From the cell containing the given text, extract its center point as (x, y) coordinate. 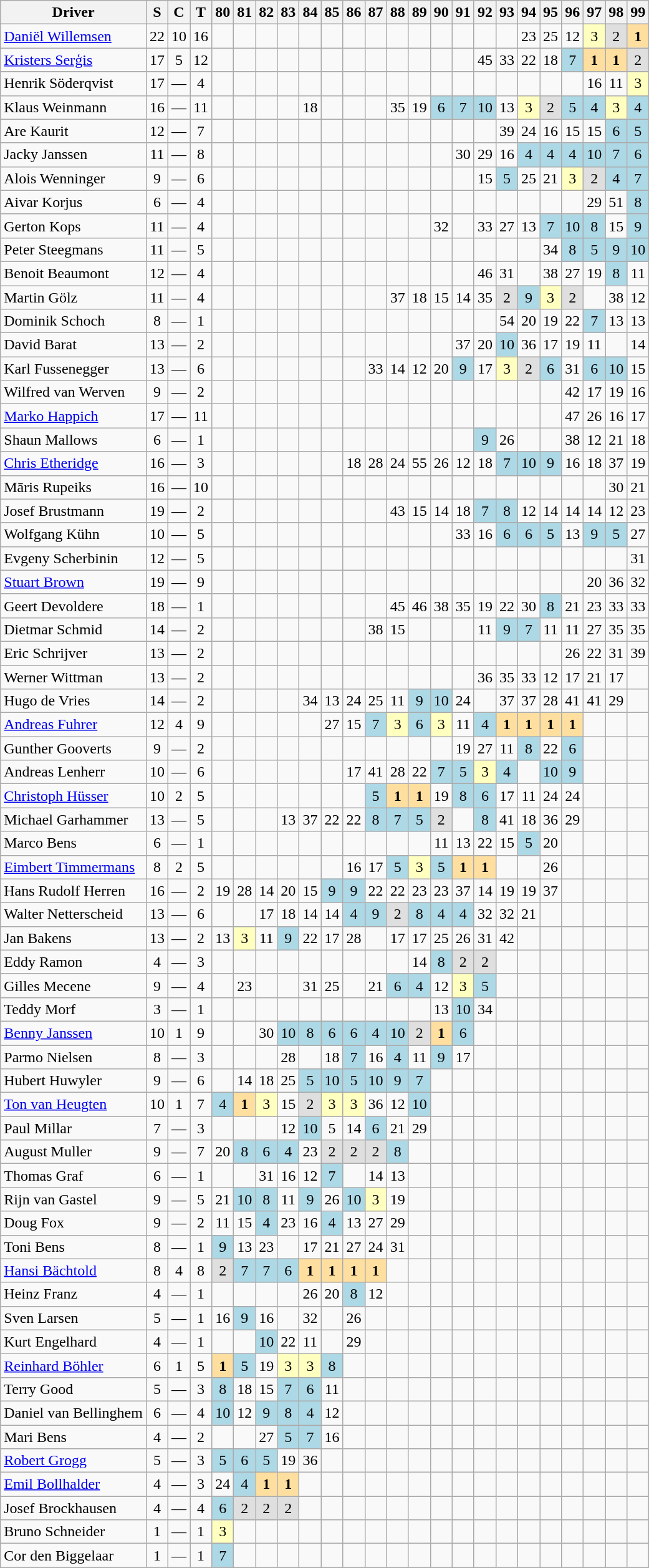
Paul Millar (74, 1128)
Hans Rudolf Herren (74, 891)
81 (244, 12)
August Muller (74, 1152)
94 (529, 12)
87 (375, 12)
Kurt Engelhard (74, 1342)
David Barat (74, 345)
54 (506, 321)
Geert Devoldere (74, 606)
99 (638, 12)
Daniel van Bellinghem (74, 1413)
84 (310, 12)
43 (398, 511)
Benoit Beaumont (74, 273)
Andreas Fuhrer (74, 725)
Emil Bollhalder (74, 1484)
Parmo Nielsen (74, 1057)
Hugo de Vries (74, 701)
80 (223, 12)
Driver (74, 12)
89 (419, 12)
Eric Schrijver (74, 653)
Walter Netterscheid (74, 914)
47 (572, 416)
95 (551, 12)
Hansi Bächtold (74, 1270)
Terry Good (74, 1389)
Sven Larsen (74, 1318)
Klaus Weinmann (74, 107)
86 (354, 12)
Peter Steegmans (74, 249)
Hubert Huwyler (74, 1081)
Benny Janssen (74, 1033)
55 (419, 463)
Reinhard Böhler (74, 1365)
Chris Etheridge (74, 463)
Doug Fox (74, 1223)
Eimbert Timmermans (74, 867)
93 (506, 12)
Toni Bens (74, 1247)
Alois Wenninger (74, 178)
Heinz Franz (74, 1294)
Are Kaurit (74, 131)
S (157, 12)
Dominik Schoch (74, 321)
Andreas Lenherr (74, 772)
98 (616, 12)
Wolfgang Kühn (74, 535)
83 (288, 12)
Jan Bakens (74, 938)
Josef Brockhausen (74, 1508)
Māris Rupeiks (74, 487)
51 (616, 202)
Aivar Korjus (74, 202)
Rijn van Gastel (74, 1199)
90 (441, 12)
Martin Gölz (74, 298)
Jacky Janssen (74, 155)
Henrik Söderqvist (74, 84)
88 (398, 12)
Daniël Willemsen (74, 36)
Shaun Mallows (74, 440)
Christoph Hüsser (74, 796)
Wilfred van Werven (74, 392)
91 (463, 12)
Eddy Ramon (74, 962)
Mari Bens (74, 1436)
82 (267, 12)
Bruno Schneider (74, 1532)
Evgeny Scherbinin (74, 558)
Gerton Kops (74, 226)
Thomas Graf (74, 1176)
96 (572, 12)
Josef Brustmann (74, 511)
Robert Grogg (74, 1461)
Gunther Gooverts (74, 748)
Gilles Mecene (74, 985)
Kristers Serģis (74, 60)
Karl Fussenegger (74, 369)
Stuart Brown (74, 582)
Marco Bens (74, 843)
Marko Happich (74, 416)
Teddy Morf (74, 1009)
Werner Wittman (74, 677)
Cor den Biggelaar (74, 1556)
T (201, 12)
92 (485, 12)
97 (595, 12)
Dietmar Schmid (74, 629)
Michael Garhammer (74, 820)
C (178, 12)
85 (332, 12)
Ton van Heugten (74, 1105)
